Provide the [x, y] coordinate of the cell's center where the given text is located.  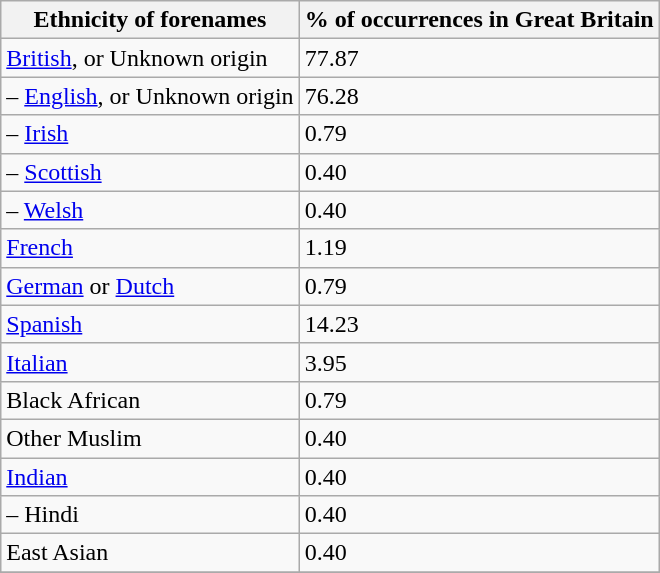
Ethnicity of forenames [150, 20]
3.95 [479, 362]
14.23 [479, 324]
– Welsh [150, 210]
– English, or Unknown origin [150, 96]
1.19 [479, 248]
Indian [150, 477]
Black African [150, 400]
– Irish [150, 134]
– Hindi [150, 515]
77.87 [479, 58]
Other Muslim [150, 438]
French [150, 248]
Spanish [150, 324]
German or Dutch [150, 286]
Italian [150, 362]
76.28 [479, 96]
British, or Unknown origin [150, 58]
– Scottish [150, 172]
% of occurrences in Great Britain [479, 20]
East Asian [150, 553]
